Determine the [X, Y] coordinate at the center of the cell enclosing the given text.  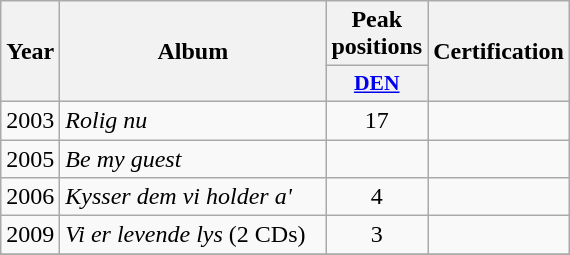
2005 [30, 159]
DEN [377, 84]
Certification [499, 52]
Kysser dem vi holder a' [193, 197]
2003 [30, 120]
2006 [30, 197]
Album [193, 52]
4 [377, 197]
17 [377, 120]
Be my guest [193, 159]
Peak positions [377, 34]
3 [377, 235]
2009 [30, 235]
Rolig nu [193, 120]
Year [30, 52]
Vi er levende lys (2 CDs) [193, 235]
